From the cell containing the given text, extract its center point as [X, Y] coordinate. 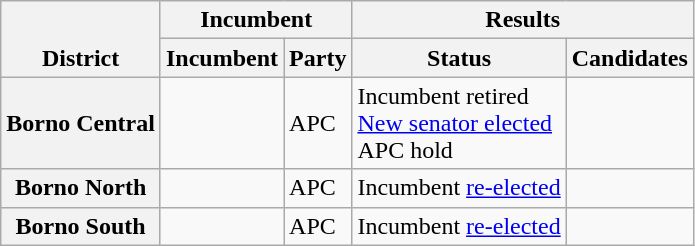
Borno North [81, 188]
Party [318, 58]
District [81, 39]
Borno Central [81, 123]
Incumbent retiredNew senator electedAPC hold [459, 123]
Candidates [630, 58]
Results [522, 20]
Status [459, 58]
Borno South [81, 226]
